Capture the cell that displays the provided text and extract its (x, y) central coordinate. 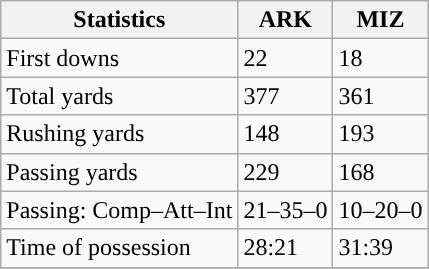
193 (380, 134)
148 (286, 134)
168 (380, 172)
31:39 (380, 248)
22 (286, 58)
Statistics (120, 20)
21–35–0 (286, 210)
ARK (286, 20)
18 (380, 58)
Total yards (120, 96)
MIZ (380, 20)
Passing: Comp–Att–Int (120, 210)
10–20–0 (380, 210)
229 (286, 172)
Passing yards (120, 172)
28:21 (286, 248)
First downs (120, 58)
Rushing yards (120, 134)
377 (286, 96)
Time of possession (120, 248)
361 (380, 96)
